Return (x, y) of the center of cell containing provided text 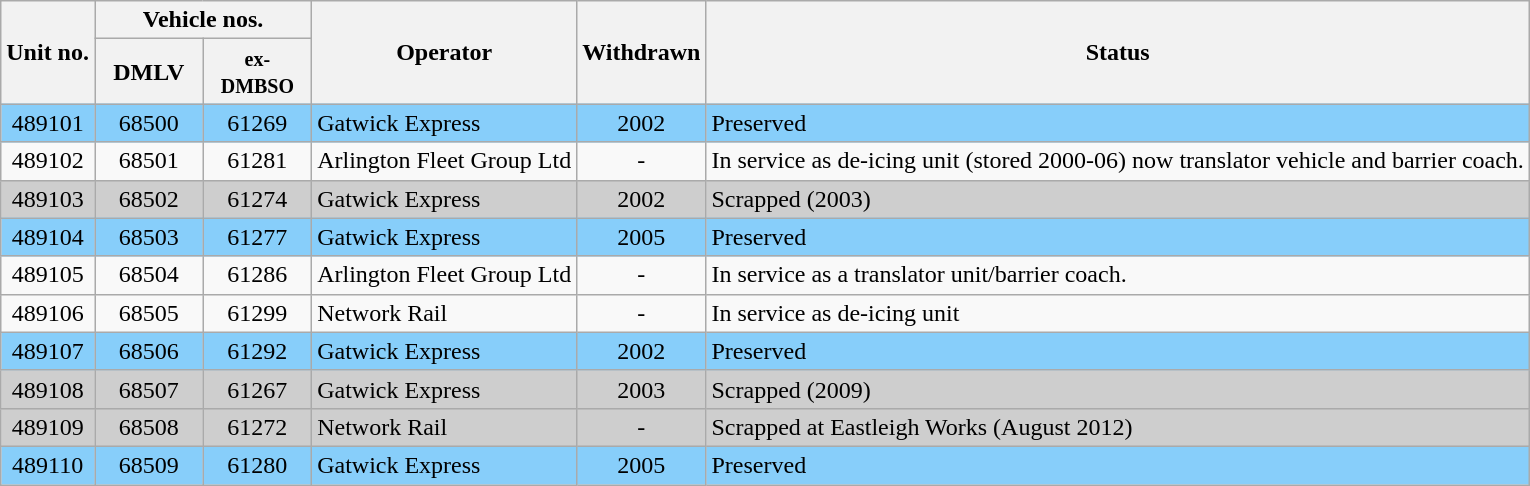
68508 (148, 427)
61267 (258, 389)
61272 (258, 427)
489110 (48, 465)
68509 (148, 465)
489108 (48, 389)
68503 (148, 237)
Withdrawn (642, 52)
489104 (48, 237)
489103 (48, 199)
489105 (48, 275)
61292 (258, 351)
68505 (148, 313)
In service as de-icing unit (stored 2000-06) now translator vehicle and barrier coach. (1118, 161)
61299 (258, 313)
61274 (258, 199)
Status (1118, 52)
Operator (444, 52)
61281 (258, 161)
In service as de-icing unit (1118, 313)
61286 (258, 275)
61269 (258, 123)
Unit no. (48, 52)
68500 (148, 123)
In service as a translator unit/barrier coach. (1118, 275)
68504 (148, 275)
489101 (48, 123)
Scrapped (2003) (1118, 199)
489106 (48, 313)
489107 (48, 351)
Scrapped (2009) (1118, 389)
Scrapped at Eastleigh Works (August 2012) (1118, 427)
DMLV (148, 72)
Vehicle nos. (202, 20)
68502 (148, 199)
489109 (48, 427)
61277 (258, 237)
489102 (48, 161)
2003 (642, 389)
68507 (148, 389)
68506 (148, 351)
68501 (148, 161)
ex-DMBSO (258, 72)
61280 (258, 465)
